Return (x, y) of the center of cell containing provided text 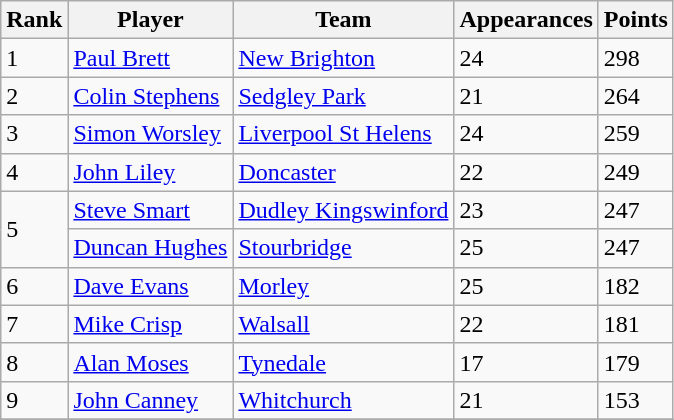
3 (34, 134)
Paul Brett (150, 58)
Rank (34, 20)
Colin Stephens (150, 96)
182 (636, 286)
298 (636, 58)
Stourbridge (344, 248)
Sedgley Park (344, 96)
Liverpool St Helens (344, 134)
5 (34, 229)
Team (344, 20)
Morley (344, 286)
Player (150, 20)
Appearances (526, 20)
153 (636, 400)
2 (34, 96)
Doncaster (344, 172)
Dudley Kingswinford (344, 210)
17 (526, 362)
8 (34, 362)
259 (636, 134)
7 (34, 324)
181 (636, 324)
1 (34, 58)
John Canney (150, 400)
Points (636, 20)
New Brighton (344, 58)
4 (34, 172)
6 (34, 286)
249 (636, 172)
Mike Crisp (150, 324)
John Liley (150, 172)
9 (34, 400)
23 (526, 210)
Whitchurch (344, 400)
Duncan Hughes (150, 248)
Steve Smart (150, 210)
264 (636, 96)
Alan Moses (150, 362)
Tynedale (344, 362)
Dave Evans (150, 286)
Walsall (344, 324)
179 (636, 362)
Simon Worsley (150, 134)
